Scan for the cell matching the given text and deliver its [X, Y] coordinate at center. 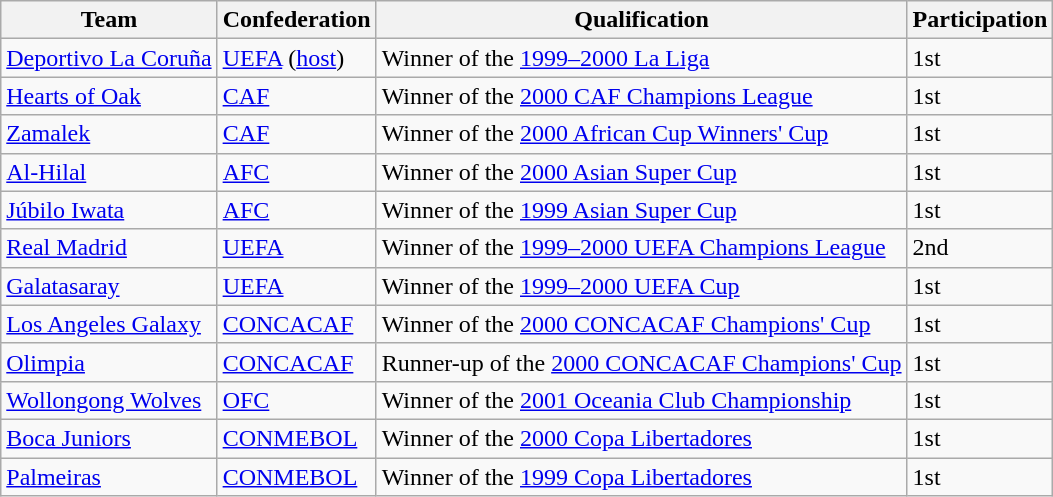
Wollongong Wolves [109, 400]
Winner of the 2001 Oceania Club Championship [642, 400]
Winner of the 1999 Asian Super Cup [642, 210]
Winner of the 1999–2000 UEFA Cup [642, 286]
Al-Hilal [109, 172]
2nd [980, 248]
Los Angeles Galaxy [109, 324]
Winner of the 2000 CONCACAF Champions' Cup [642, 324]
OFC [296, 400]
Confederation [296, 20]
UEFA (host) [296, 58]
Runner-up of the 2000 CONCACAF Champions' Cup [642, 362]
Winner of the 2000 Asian Super Cup [642, 172]
Winner of the 2000 Copa Libertadores [642, 438]
Boca Juniors [109, 438]
Deportivo La Coruña [109, 58]
Team [109, 20]
Júbilo Iwata [109, 210]
Winner of the 2000 CAF Champions League [642, 96]
Real Madrid [109, 248]
Zamalek [109, 134]
Winner of the 1999–2000 La Liga [642, 58]
Winner of the 1999 Copa Libertadores [642, 477]
Qualification [642, 20]
Participation [980, 20]
Palmeiras [109, 477]
Winner of the 2000 African Cup Winners' Cup [642, 134]
Galatasaray [109, 286]
Winner of the 1999–2000 UEFA Champions League [642, 248]
Hearts of Oak [109, 96]
Olimpia [109, 362]
